Scan for the cell matching the given text and deliver its (X, Y) coordinate at center. 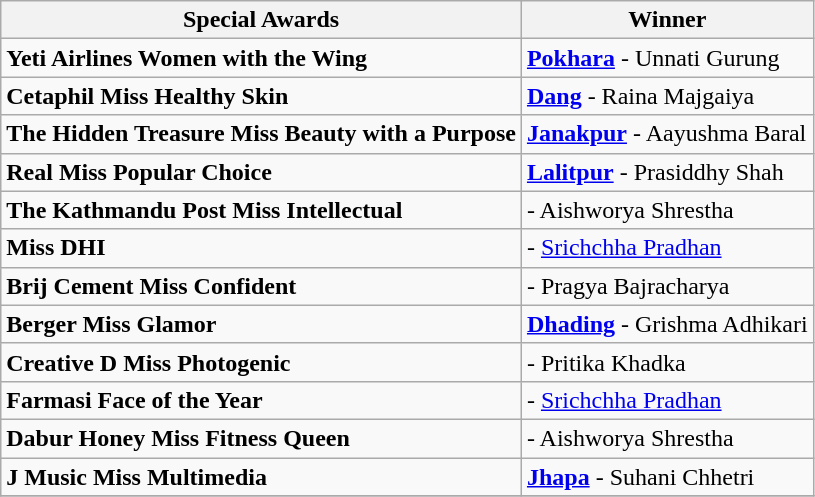
The Kathmandu Post Miss Intellectual (262, 210)
Berger Miss Glamor (262, 324)
Janakpur - Aayushma Baral (667, 134)
Yeti Airlines Women with the Wing (262, 58)
Real Miss Popular Choice (262, 172)
Brij Cement Miss Confident (262, 286)
Farmasi Face of the Year (262, 400)
Jhapa - Suhani Chhetri (667, 477)
J Music Miss Multimedia (262, 477)
Special Awards (262, 20)
Cetaphil Miss Healthy Skin (262, 96)
Dang - Raina Majgaiya (667, 96)
Creative D Miss Photogenic (262, 362)
Miss DHI (262, 248)
Dabur Honey Miss Fitness Queen (262, 438)
- Pritika Khadka (667, 362)
- Pragya Bajracharya (667, 286)
Winner (667, 20)
The Hidden Treasure Miss Beauty with a Purpose (262, 134)
Dhading - Grishma Adhikari (667, 324)
Lalitpur - Prasiddhy Shah (667, 172)
Pokhara - Unnati Gurung (667, 58)
